Identify which cell holds the provided text, then report its (X, Y) central coordinate. 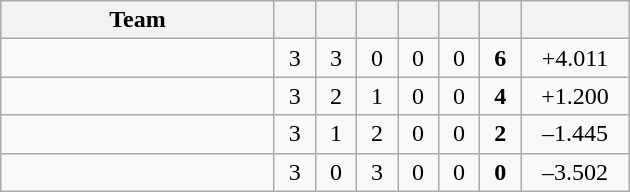
4 (500, 96)
Team (138, 20)
+1.200 (576, 96)
–1.445 (576, 134)
6 (500, 58)
+4.011 (576, 58)
–3.502 (576, 172)
